Identify which cell holds the provided text, then report its (X, Y) central coordinate. 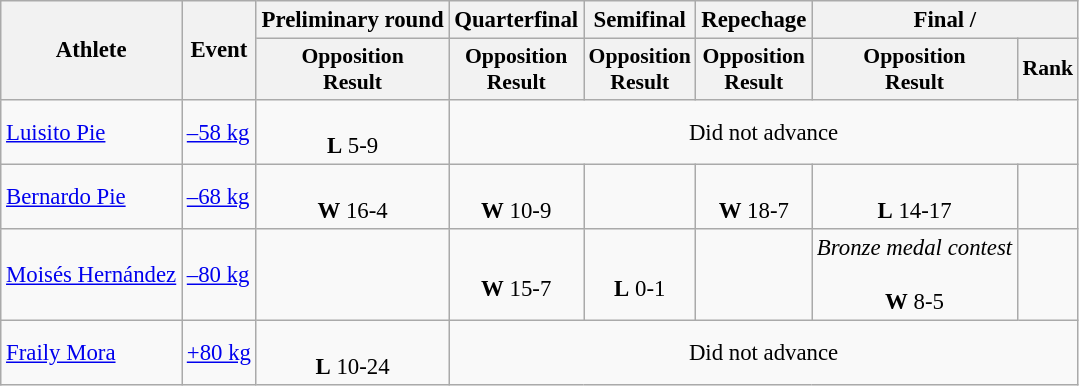
Semifinal (640, 20)
Rank (1048, 70)
–80 kg (220, 275)
Final / (946, 20)
W 18-7 (754, 196)
L 5-9 (352, 132)
W 15-7 (516, 275)
L 0-1 (640, 275)
W 10-9 (516, 196)
Moisés Hernández (92, 275)
Athlete (92, 50)
–68 kg (220, 196)
Quarterfinal (516, 20)
–58 kg (220, 132)
+80 kg (220, 352)
L 14-17 (915, 196)
Fraily Mora (92, 352)
Bernardo Pie (92, 196)
W 16-4 (352, 196)
Event (220, 50)
Bronze medal contestW 8-5 (915, 275)
L 10-24 (352, 352)
Preliminary round (352, 20)
Repechage (754, 20)
Luisito Pie (92, 132)
